From the cell containing the given text, extract its center point as (X, Y) coordinate. 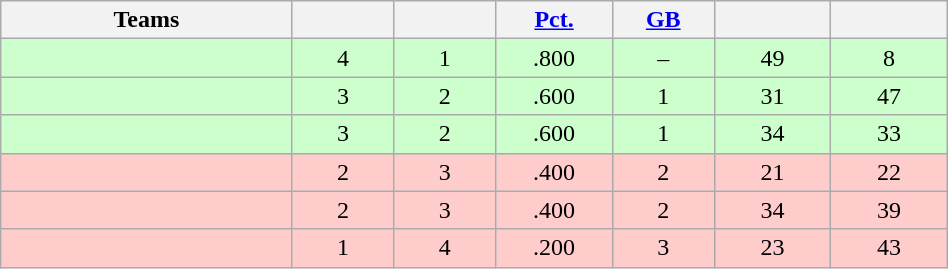
.800 (554, 58)
Teams (146, 20)
47 (890, 96)
GB (663, 20)
31 (772, 96)
49 (772, 58)
Pct. (554, 20)
33 (890, 134)
39 (890, 210)
23 (772, 248)
8 (890, 58)
43 (890, 248)
.200 (554, 248)
22 (890, 172)
– (663, 58)
21 (772, 172)
